Identify which cell holds the provided text, then report its [x, y] central coordinate. 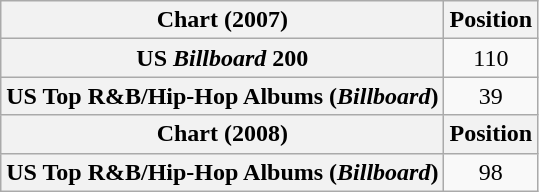
Chart (2007) [222, 20]
39 [491, 96]
US Billboard 200 [222, 58]
110 [491, 58]
98 [491, 172]
Chart (2008) [222, 134]
